Detect which cell encompasses the target text, then output its [X, Y] center coordinate. 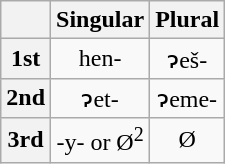
ɂet- [100, 98]
ɂeš- [188, 59]
1st [26, 59]
-y- or Ø2 [100, 140]
ɂeme- [188, 98]
Plural [188, 20]
Singular [100, 20]
3rd [26, 140]
Ø [188, 140]
hen- [100, 59]
2nd [26, 98]
